Capture the cell that displays the provided text and extract its [X, Y] central coordinate. 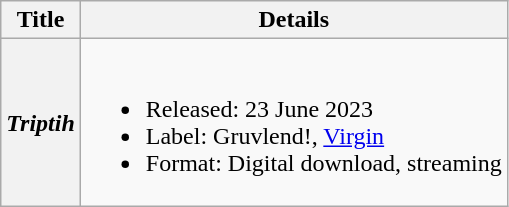
Released: 23 June 2023Label: Gruvlend!, VirginFormat: Digital download, streaming [294, 122]
Title [41, 20]
Details [294, 20]
Triptih [41, 122]
